Identify which cell holds the provided text, then report its [x, y] central coordinate. 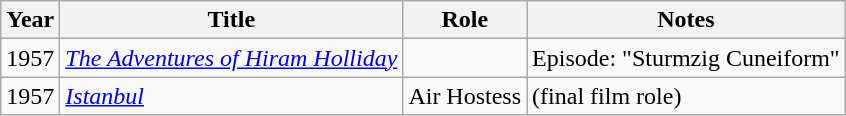
Istanbul [232, 96]
Air Hostess [465, 96]
Year [30, 20]
Role [465, 20]
Episode: "Sturmzig Cuneiform" [686, 58]
(final film role) [686, 96]
Title [232, 20]
Notes [686, 20]
The Adventures of Hiram Holliday [232, 58]
